Return (X, Y) of the center of cell containing provided text 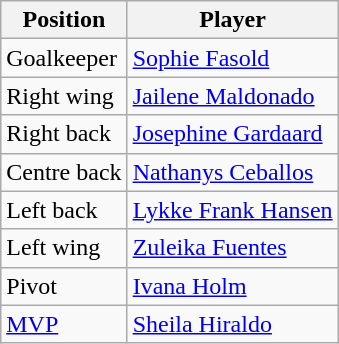
Left wing (64, 248)
Goalkeeper (64, 58)
Nathanys Ceballos (232, 172)
Left back (64, 210)
Sheila Hiraldo (232, 324)
Sophie Fasold (232, 58)
Position (64, 20)
Pivot (64, 286)
MVP (64, 324)
Player (232, 20)
Josephine Gardaard (232, 134)
Lykke Frank Hansen (232, 210)
Jailene Maldonado (232, 96)
Centre back (64, 172)
Zuleika Fuentes (232, 248)
Ivana Holm (232, 286)
Right wing (64, 96)
Right back (64, 134)
